Find where the given text appears and provide that cell's center as [X, Y] coordinate. 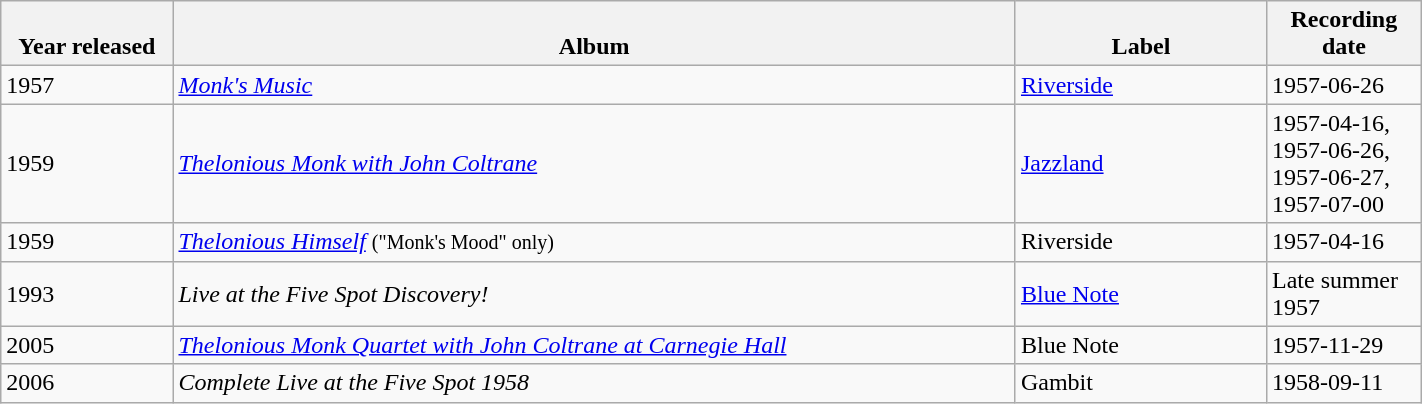
Monk's Music [594, 85]
1957-04-16 [1344, 242]
1957-06-26 [1344, 85]
Year released [87, 34]
Thelonious Himself ("Monk's Mood" only) [594, 242]
1957-11-29 [1344, 345]
Live at the Five Spot Discovery! [594, 294]
Recording date [1344, 34]
1957-04-16, 1957-06-26, 1957-06-27, 1957-07-00 [1344, 164]
1957 [87, 85]
2005 [87, 345]
Thelonious Monk Quartet with John Coltrane at Carnegie Hall [594, 345]
Complete Live at the Five Spot 1958 [594, 383]
Album [594, 34]
Thelonious Monk with John Coltrane [594, 164]
1993 [87, 294]
Jazzland [1140, 164]
Label [1140, 34]
1958-09-11 [1344, 383]
Late summer1957 [1344, 294]
Gambit [1140, 383]
2006 [87, 383]
